From the cell containing the given text, extract its center point as [x, y] coordinate. 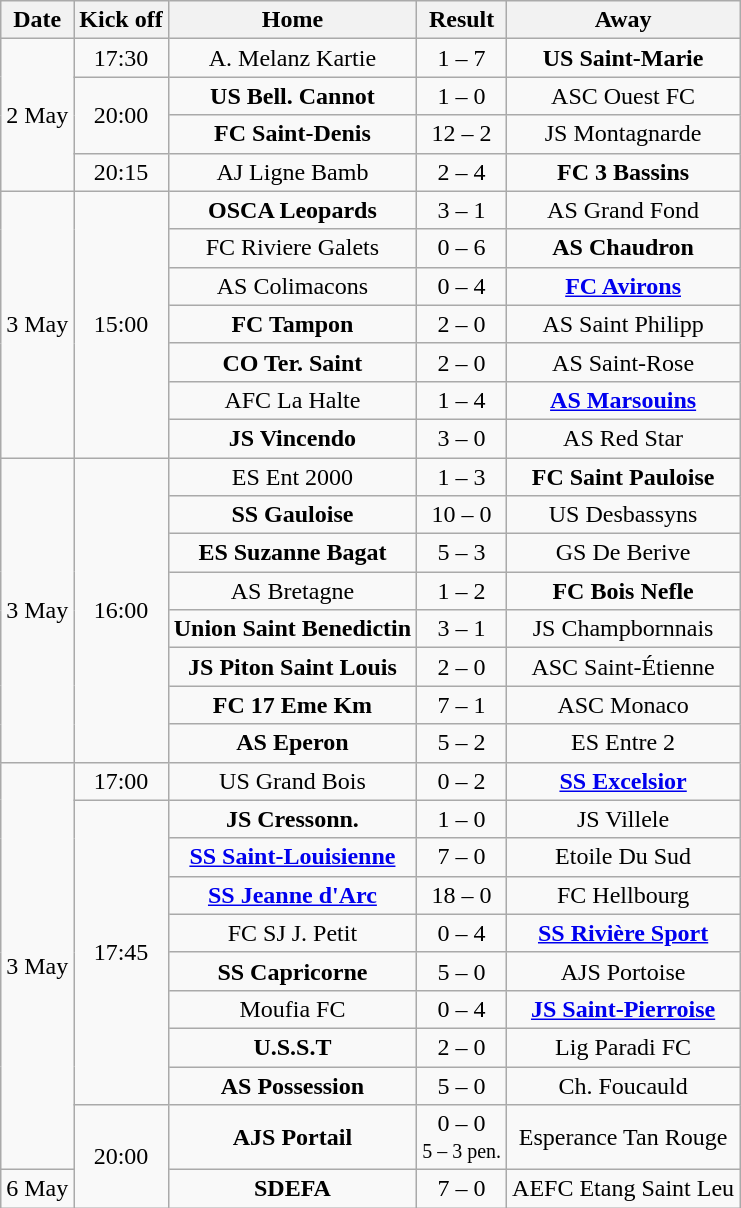
0 – 6 [462, 248]
17:30 [121, 58]
FC SJ J. Petit [292, 933]
AJ Ligne Bamb [292, 172]
US Grand Bois [292, 781]
JS Vincendo [292, 438]
AJS Portail [292, 1138]
SS Saint-Louisienne [292, 857]
20:15 [121, 172]
7 – 1 [462, 705]
JS Cressonn. [292, 819]
FC Avirons [624, 286]
15:00 [121, 324]
FC Tampon [292, 324]
U.S.S.T [292, 1047]
5 – 3 [462, 553]
AFC La Halte [292, 400]
Lig Paradi FC [624, 1047]
1 – 2 [462, 591]
6 May [38, 1189]
AS Marsouins [624, 400]
Union Saint Benedictin [292, 629]
18 – 0 [462, 895]
Date [38, 20]
FC Saint Pauloise [624, 477]
5 – 2 [462, 743]
CO Ter. Saint [292, 362]
AS Red Star [624, 438]
ES Entre 2 [624, 743]
AS Saint-Rose [624, 362]
3 – 0 [462, 438]
17:00 [121, 781]
Etoile Du Sud [624, 857]
FC Riviere Galets [292, 248]
0 – 2 [462, 781]
JS Villele [624, 819]
AS Grand Fond [624, 210]
SS Capricorne [292, 971]
AS Bretagne [292, 591]
1 – 7 [462, 58]
0 – 0 5 – 3 pen. [462, 1138]
FC 3 Bassins [624, 172]
Moufia FC [292, 1009]
FC 17 Eme Km [292, 705]
SS Gauloise [292, 515]
AS Possession [292, 1085]
JS Champbornnais [624, 629]
AS Chaudron [624, 248]
12 – 2 [462, 134]
Kick off [121, 20]
10 – 0 [462, 515]
AS Saint Philipp [624, 324]
US Desbassyns [624, 515]
FC Saint-Denis [292, 134]
17:45 [121, 952]
JS Montagnarde [624, 134]
16:00 [121, 610]
SS Jeanne d'Arc [292, 895]
GS De Berive [624, 553]
ES Ent 2000 [292, 477]
ASC Saint-Étienne [624, 667]
FC Bois Nefle [624, 591]
AS Eperon [292, 743]
Away [624, 20]
AEFC Etang Saint Leu [624, 1189]
US Bell. Cannot [292, 96]
Ch. Foucauld [624, 1085]
US Saint-Marie [624, 58]
OSCA Leopards [292, 210]
JS Piton Saint Louis [292, 667]
A. Melanz Kartie [292, 58]
ASC Ouest FC [624, 96]
1 – 3 [462, 477]
1 – 4 [462, 400]
Esperance Tan Rouge [624, 1138]
AS Colimacons [292, 286]
JS Saint-Pierroise [624, 1009]
2 May [38, 115]
Result [462, 20]
SS Excelsior [624, 781]
SDEFA [292, 1189]
ES Suzanne Bagat [292, 553]
AJS Portoise [624, 971]
FC Hellbourg [624, 895]
2 – 4 [462, 172]
ASC Monaco [624, 705]
Home [292, 20]
SS Rivière Sport [624, 933]
